Find where the given text appears and provide that cell's center as [X, Y] coordinate. 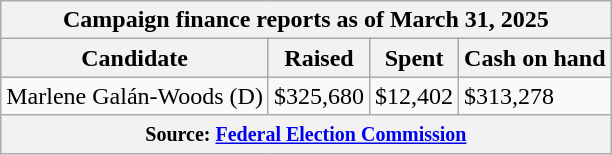
Raised [318, 58]
Cash on hand [535, 58]
Marlene Galán-Woods (D) [135, 96]
Campaign finance reports as of March 31, 2025 [306, 20]
Spent [414, 58]
Source: Federal Election Commission [306, 134]
Candidate [135, 58]
$313,278 [535, 96]
$325,680 [318, 96]
$12,402 [414, 96]
